For the text-containing cell, return its midpoint in (x, y) coordinate format. 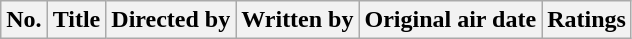
Directed by (171, 20)
Ratings (587, 20)
No. (24, 20)
Title (76, 20)
Original air date (450, 20)
Written by (298, 20)
